Return the (X, Y) coordinate for the center point of the cell that contains the specified text.  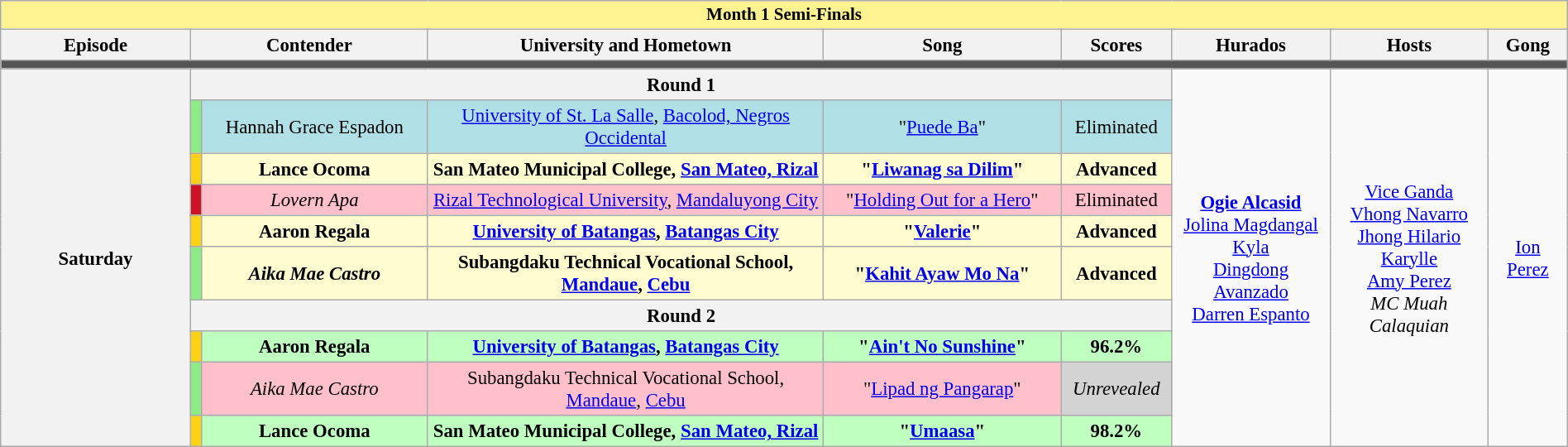
University and Hometown (625, 45)
Gong (1528, 45)
"Kahit Ayaw Mo Na" (943, 273)
96.2% (1116, 347)
Hosts (1409, 45)
Contender (309, 45)
Episode (96, 45)
Lovern Apa (314, 200)
"Liwanag sa Dilim" (943, 169)
Round 1 (681, 84)
"Holding Out for a Hero" (943, 200)
Month 1 Semi-Finals (784, 15)
Song (943, 45)
"Valerie" (943, 231)
Rizal Technological University, Mandaluyong City (625, 200)
Vice GandaVhong NavarroJhong HilarioKarylleAmy PerezMC Muah Calaquian (1409, 258)
Unrevealed (1116, 389)
Ion Perez (1528, 258)
University of St. La Salle, Bacolod, Negros Occidental (625, 127)
"Lipad ng Pangarap" (943, 389)
Scores (1116, 45)
Round 2 (681, 316)
98.2% (1116, 431)
Hurados (1250, 45)
"Umaasa" (943, 431)
Ogie AlcasidJolina MagdangalKylaDingdong AvanzadoDarren Espanto (1250, 258)
"Puede Ba" (943, 127)
"Ain't No Sunshine" (943, 347)
Saturday (96, 258)
Hannah Grace Espadon (314, 127)
